Search for the cell housing the specified text and yield its (X, Y) center coordinate. 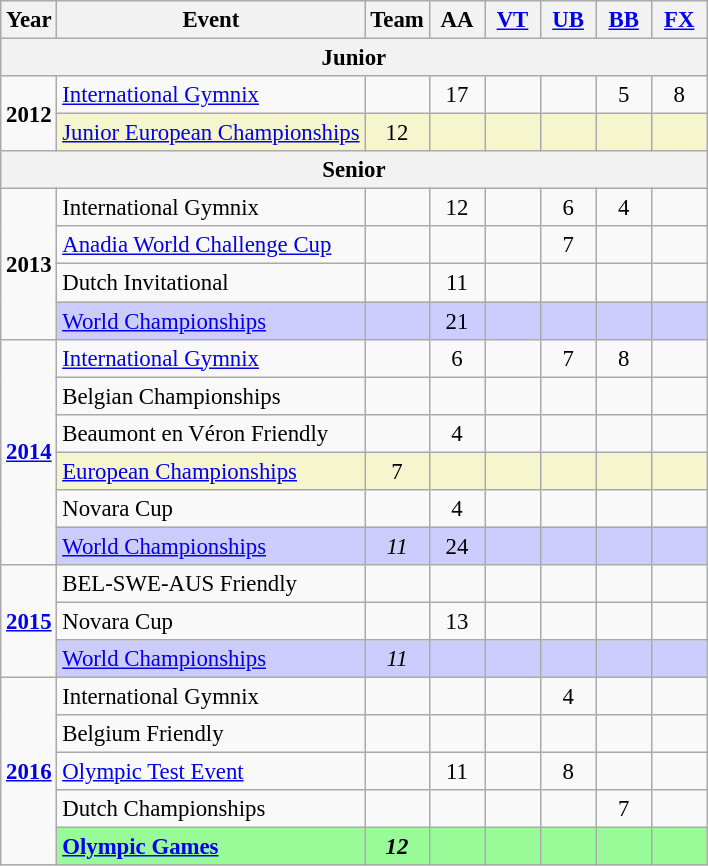
21 (457, 321)
13 (457, 621)
2014 (29, 452)
5 (624, 95)
BB (624, 20)
Junior (354, 58)
Team (397, 20)
VT (513, 20)
Event (211, 20)
Junior European Championships (211, 133)
BEL-SWE-AUS Friendly (211, 584)
Olympic Test Event (211, 772)
European Championships (211, 471)
Year (29, 20)
AA (457, 20)
Anadia World Challenge Cup (211, 245)
Belgium Friendly (211, 734)
2015 (29, 622)
2012 (29, 114)
17 (457, 95)
Dutch Invitational (211, 283)
Olympic Games (211, 847)
Belgian Championships (211, 396)
2016 (29, 772)
Dutch Championships (211, 809)
24 (457, 546)
Beaumont en Véron Friendly (211, 433)
FX (679, 20)
UB (568, 20)
2013 (29, 264)
Senior (354, 170)
